Return [X, Y] of the center of cell containing provided text 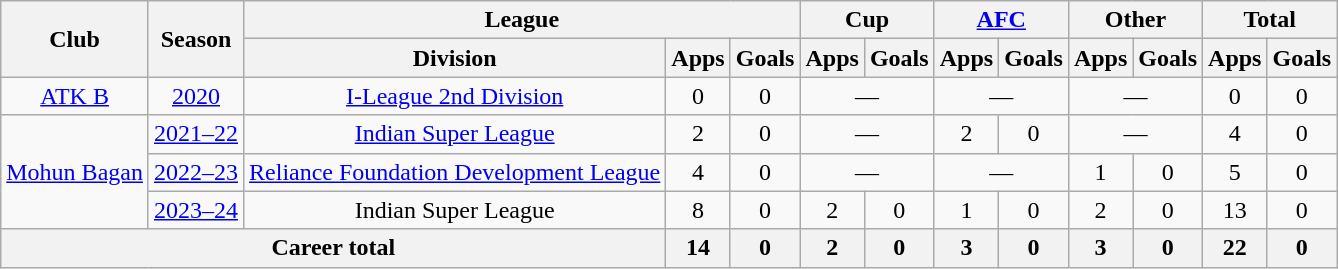
Season [196, 39]
Mohun Bagan [75, 172]
Career total [334, 248]
2023–24 [196, 210]
Cup [867, 20]
13 [1235, 210]
14 [698, 248]
AFC [1001, 20]
8 [698, 210]
2021–22 [196, 134]
Club [75, 39]
ATK B [75, 96]
Division [455, 58]
22 [1235, 248]
I-League 2nd Division [455, 96]
League [522, 20]
2020 [196, 96]
5 [1235, 172]
Other [1135, 20]
Reliance Foundation Development League [455, 172]
Total [1270, 20]
2022–23 [196, 172]
